Determine the [X, Y] coordinate at the center of the cell enclosing the given text.  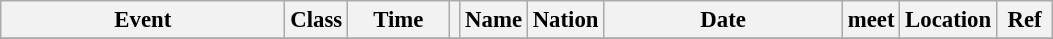
Date [724, 20]
meet [870, 20]
Name [494, 20]
Time [398, 20]
Location [948, 20]
Nation [565, 20]
Event [143, 20]
Ref [1024, 20]
Class [316, 20]
